Extract the (x, y) coordinate from the center of the cell holding the provided text.  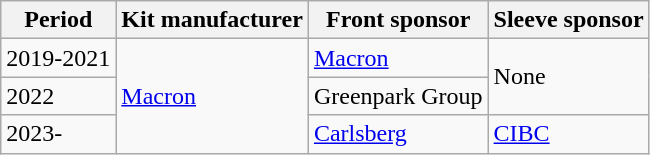
None (568, 77)
Kit manufacturer (212, 20)
2019-2021 (58, 58)
Front sponsor (398, 20)
Greenpark Group (398, 96)
CIBC (568, 134)
Period (58, 20)
2022 (58, 96)
2023- (58, 134)
Carlsberg (398, 134)
Sleeve sponsor (568, 20)
